Return [x, y] of the center of cell containing provided text 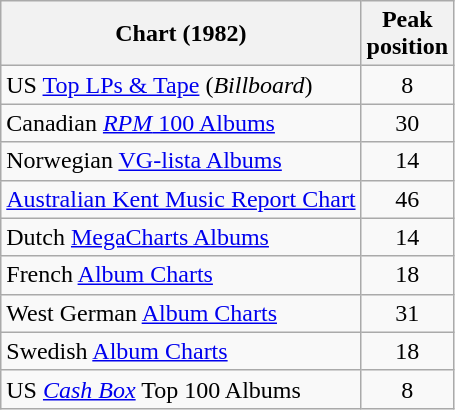
Chart (1982) [181, 34]
US Top LPs & Tape (Billboard) [181, 85]
46 [407, 199]
Dutch MegaCharts Albums [181, 237]
Peakposition [407, 34]
West German Album Charts [181, 313]
Norwegian VG-lista Albums [181, 161]
Swedish Album Charts [181, 351]
US Cash Box Top 100 Albums [181, 389]
French Album Charts [181, 275]
30 [407, 123]
Canadian RPM 100 Albums [181, 123]
Australian Kent Music Report Chart [181, 199]
31 [407, 313]
